Identify which cell holds the provided text, then report its [X, Y] central coordinate. 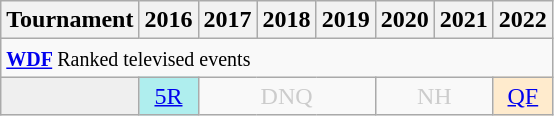
2018 [286, 20]
2021 [464, 20]
2017 [228, 20]
5R [168, 96]
DNQ [286, 96]
2022 [522, 20]
Tournament [70, 20]
WDF Ranked televised events [277, 58]
2019 [346, 20]
QF [522, 96]
2020 [404, 20]
NH [434, 96]
2016 [168, 20]
